Scan for the cell matching the given text and deliver its [X, Y] coordinate at center. 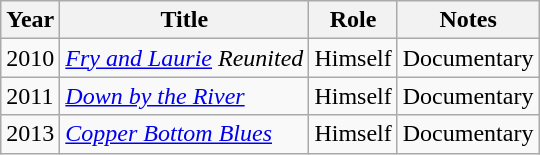
Role [353, 20]
Copper Bottom Blues [184, 134]
2013 [30, 134]
Down by the River [184, 96]
Title [184, 20]
2011 [30, 96]
Fry and Laurie Reunited [184, 58]
Notes [468, 20]
Year [30, 20]
2010 [30, 58]
